From the cell containing the given text, extract its center point as [x, y] coordinate. 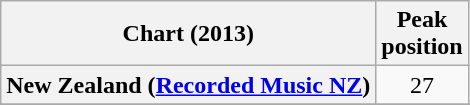
Chart (2013) [188, 34]
27 [422, 85]
New Zealand (Recorded Music NZ) [188, 85]
Peakposition [422, 34]
